Return the [X, Y] coordinate for the center point of the cell that contains the specified text.  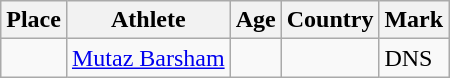
Place [34, 20]
Mark [414, 20]
Mutaz Barsham [148, 58]
Age [256, 20]
Country [330, 20]
Athlete [148, 20]
DNS [414, 58]
